Return [x, y] of the center of cell containing provided text 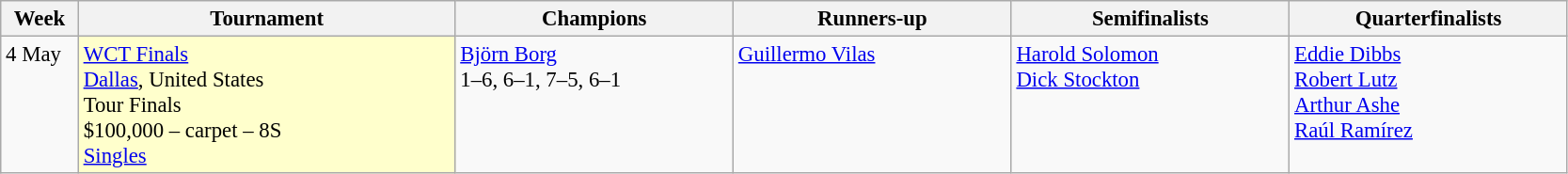
Week [40, 19]
Runners-up [873, 19]
Björn Borg1–6, 6–1, 7–5, 6–1 [594, 105]
Semifinalists [1150, 19]
4 May [40, 105]
WCT Finals Dallas, United StatesTour Finals$100,000 – carpet – 8SSingles [267, 105]
Guillermo Vilas [873, 105]
Harold Solomon Dick Stockton [1150, 105]
Tournament [267, 19]
Quarterfinalists [1429, 19]
Champions [594, 19]
Eddie Dibbs Robert Lutz Arthur Ashe Raúl Ramírez [1429, 105]
